From the cell containing the given text, extract its center point as [X, Y] coordinate. 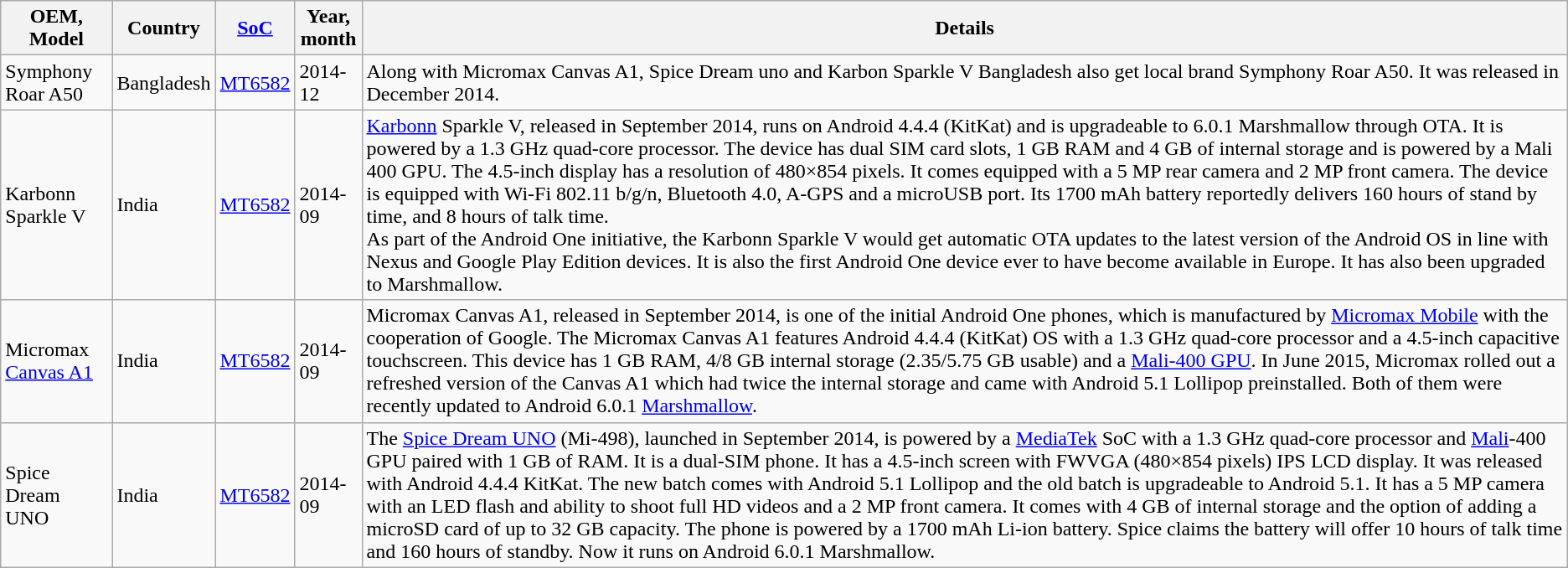
Year,month [328, 28]
SoC [255, 28]
OEM, Model [57, 28]
Bangladesh [164, 82]
Details [965, 28]
Spice Dream UNO [57, 494]
Country [164, 28]
Micromax Canvas A1 [57, 361]
Symphony Roar A50 [57, 82]
2014-12 [328, 82]
Karbonn Sparkle V [57, 204]
